Return the (x, y) coordinate for the center point of the cell that contains the specified text.  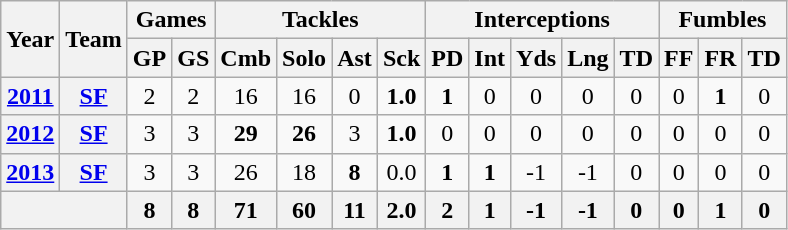
2013 (30, 172)
2.0 (401, 210)
FR (720, 58)
Tackles (320, 20)
Lng (588, 58)
PD (448, 58)
Interceptions (542, 20)
Games (170, 20)
2011 (30, 96)
2012 (30, 134)
11 (355, 210)
60 (304, 210)
Sck (401, 58)
Cmb (246, 58)
GS (194, 58)
Fumbles (722, 20)
GP (149, 58)
Team (94, 39)
Int (490, 58)
71 (246, 210)
0.0 (401, 172)
29 (246, 134)
Solo (304, 58)
18 (304, 172)
Ast (355, 58)
FF (678, 58)
Year (30, 39)
Yds (536, 58)
